Extract the (x, y) coordinate from the center of the cell holding the provided text.  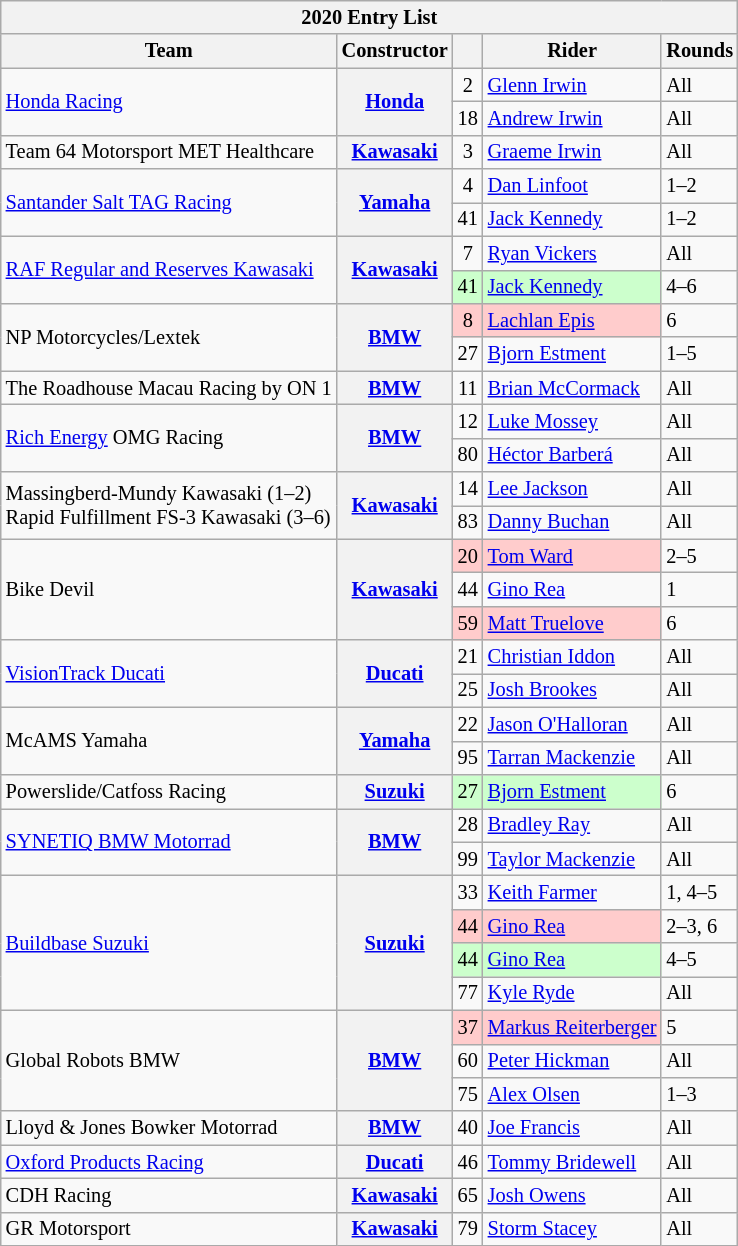
83 (468, 522)
14 (468, 489)
2020 Entry List (370, 17)
Markus Reiterberger (572, 1027)
VisionTrack Ducati (169, 674)
40 (468, 1128)
11 (468, 388)
Constructor (395, 51)
SYNETIQ BMW Motorrad (169, 842)
Rich Energy OMG Racing (169, 438)
Matt Truelove (572, 623)
Luke Mossey (572, 421)
Dan Linfoot (572, 186)
2 (468, 85)
Andrew Irwin (572, 118)
18 (468, 118)
Team 64 Motorsport MET Healthcare (169, 152)
Taylor Mackenzie (572, 859)
Tommy Bridewell (572, 1162)
Kyle Ryde (572, 993)
25 (468, 690)
46 (468, 1162)
8 (468, 320)
Josh Owens (572, 1195)
5 (700, 1027)
RAF Regular and Reserves Kawasaki (169, 270)
Rounds (700, 51)
Powerslide/Catfoss Racing (169, 791)
1 (700, 589)
Team (169, 51)
Christian Iddon (572, 657)
Honda (395, 102)
Storm Stacey (572, 1229)
4–6 (700, 287)
Josh Brookes (572, 690)
Rider (572, 51)
4–5 (700, 960)
60 (468, 1061)
12 (468, 421)
80 (468, 455)
Lloyd & Jones Bowker Motorrad (169, 1128)
Brian McCormack (572, 388)
99 (468, 859)
95 (468, 758)
Buildbase Suzuki (169, 942)
4 (468, 186)
Danny Buchan (572, 522)
Santander Salt TAG Racing (169, 202)
Peter Hickman (572, 1061)
1, 4–5 (700, 892)
Lee Jackson (572, 489)
Global Robots BMW (169, 1060)
75 (468, 1094)
Honda Racing (169, 102)
Lachlan Epis (572, 320)
Tarran Mackenzie (572, 758)
Bradley Ray (572, 825)
Bike Devil (169, 590)
Glenn Irwin (572, 85)
7 (468, 253)
2–3, 6 (700, 926)
20 (468, 556)
The Roadhouse Macau Racing by ON 1 (169, 388)
1–5 (700, 354)
3 (468, 152)
Joe Francis (572, 1128)
65 (468, 1195)
Massingberd-Mundy Kawasaki (1–2)Rapid Fulfillment FS-3 Kawasaki (3–6) (169, 506)
77 (468, 993)
Héctor Barberá (572, 455)
22 (468, 724)
CDH Racing (169, 1195)
Tom Ward (572, 556)
2–5 (700, 556)
Alex Olsen (572, 1094)
33 (468, 892)
Ryan Vickers (572, 253)
79 (468, 1229)
28 (468, 825)
Oxford Products Racing (169, 1162)
NP Motorcycles/Lextek (169, 336)
Jason O'Halloran (572, 724)
1–3 (700, 1094)
Graeme Irwin (572, 152)
59 (468, 623)
Keith Farmer (572, 892)
McAMS Yamaha (169, 740)
37 (468, 1027)
GR Motorsport (169, 1229)
21 (468, 657)
